Capture the cell that displays the provided text and extract its (X, Y) central coordinate. 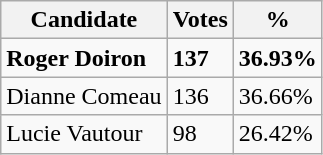
136 (200, 96)
36.93% (278, 58)
Roger Doiron (84, 58)
26.42% (278, 134)
Candidate (84, 20)
% (278, 20)
36.66% (278, 96)
Dianne Comeau (84, 96)
137 (200, 58)
Votes (200, 20)
Lucie Vautour (84, 134)
98 (200, 134)
